Pinpoint the cell where the given text exists, returning its [x, y] midpoint coordinate. 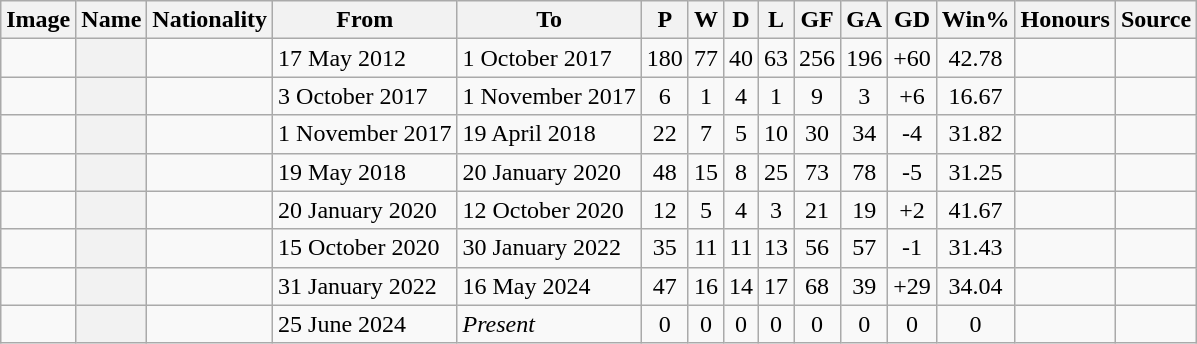
34 [864, 134]
78 [864, 172]
Name [112, 20]
19 April 2018 [549, 134]
3 October 2017 [365, 96]
42.78 [976, 58]
12 [664, 210]
77 [706, 58]
13 [776, 248]
Honours [1065, 20]
17 May 2012 [365, 58]
15 [706, 172]
W [706, 20]
22 [664, 134]
+2 [912, 210]
D [740, 20]
9 [818, 96]
-1 [912, 248]
17 [776, 286]
Win% [976, 20]
12 October 2020 [549, 210]
-4 [912, 134]
31 January 2022 [365, 286]
19 [864, 210]
47 [664, 286]
GD [912, 20]
16 [706, 286]
196 [864, 58]
21 [818, 210]
14 [740, 286]
P [664, 20]
+60 [912, 58]
L [776, 20]
6 [664, 96]
-5 [912, 172]
15 October 2020 [365, 248]
1 October 2017 [549, 58]
31.43 [976, 248]
Source [1156, 20]
10 [776, 134]
68 [818, 286]
56 [818, 248]
Image [38, 20]
+6 [912, 96]
35 [664, 248]
31.25 [976, 172]
41.67 [976, 210]
180 [664, 58]
73 [818, 172]
48 [664, 172]
34.04 [976, 286]
30 [818, 134]
16 May 2024 [549, 286]
Present [549, 324]
256 [818, 58]
GF [818, 20]
16.67 [976, 96]
25 [776, 172]
To [549, 20]
19 May 2018 [365, 172]
Nationality [210, 20]
39 [864, 286]
63 [776, 58]
31.82 [976, 134]
57 [864, 248]
40 [740, 58]
30 January 2022 [549, 248]
25 June 2024 [365, 324]
7 [706, 134]
8 [740, 172]
+29 [912, 286]
From [365, 20]
GA [864, 20]
